Return the [x, y] coordinate for the center point of the cell that contains the specified text.  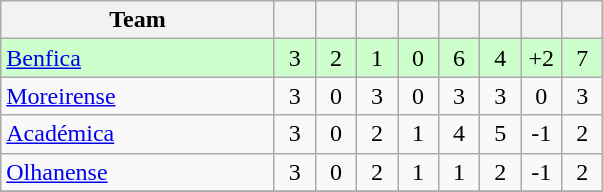
Académica [138, 134]
Olhanense [138, 172]
Team [138, 20]
Benfica [138, 58]
5 [500, 134]
6 [460, 58]
+2 [542, 58]
Moreirense [138, 96]
7 [582, 58]
